For the text-containing cell, return its midpoint in [x, y] coordinate format. 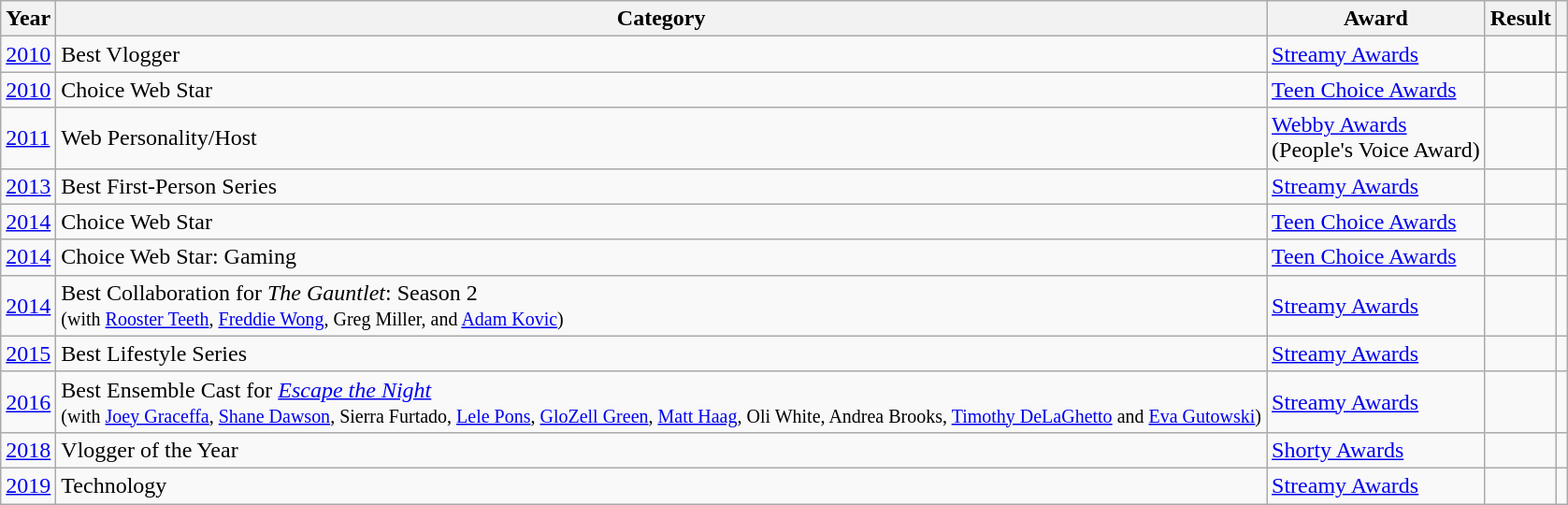
Year [28, 19]
Award [1376, 19]
Vlogger of the Year [662, 450]
Shorty Awards [1376, 450]
Best Collaboration for The Gauntlet: Season 2 (with Rooster Teeth, Freddie Wong, Greg Miller, and Adam Kovic) [662, 305]
Choice Web Star: Gaming [662, 257]
2011 [28, 138]
Category [662, 19]
Technology [662, 485]
2018 [28, 450]
2015 [28, 353]
2019 [28, 485]
Web Personality/Host [662, 138]
Best Lifestyle Series [662, 353]
Webby Awards(People's Voice Award) [1376, 138]
2016 [28, 402]
Best Vlogger [662, 54]
Best First-Person Series [662, 186]
Result [1520, 19]
2013 [28, 186]
